Locate the cell with the specified text and output its [x, y] center coordinate. 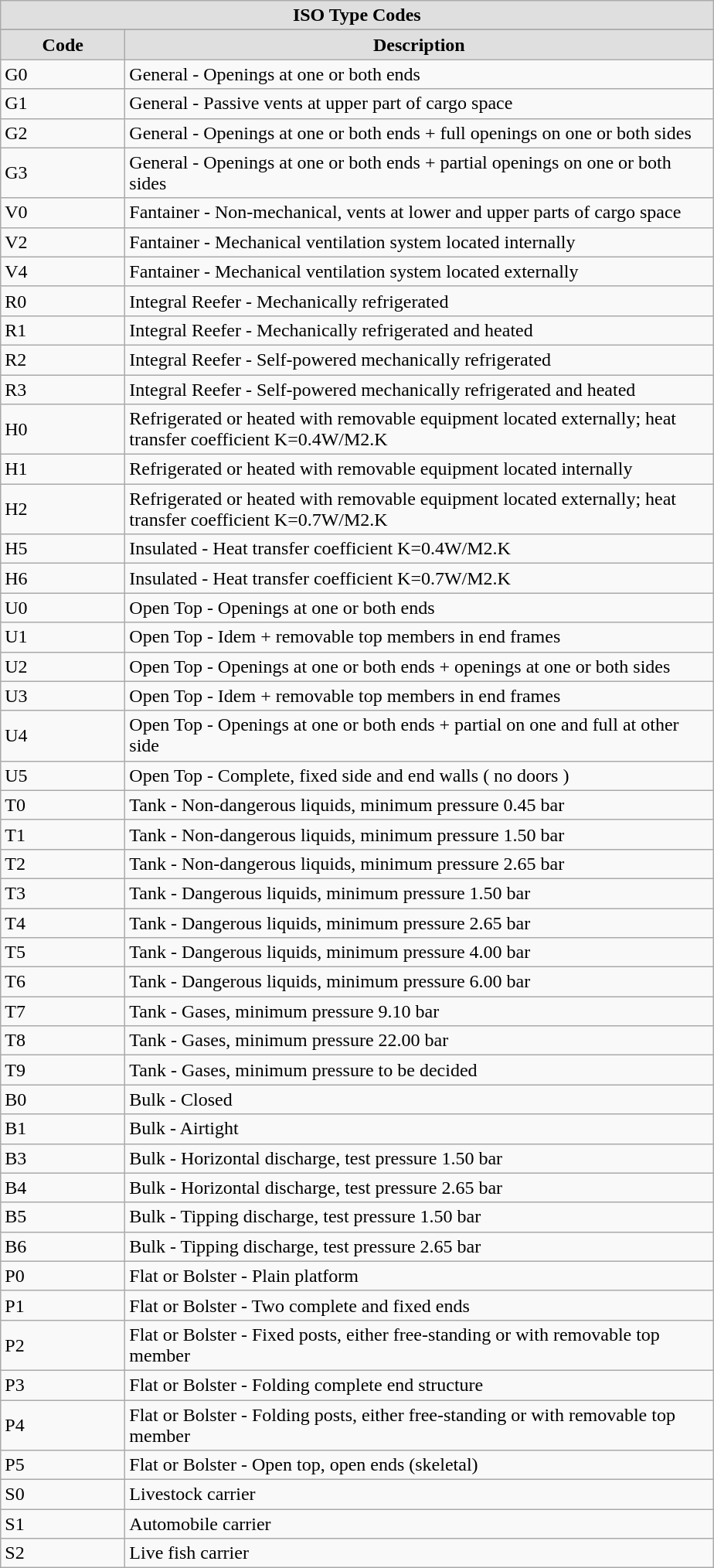
T9 [63, 1070]
Integral Reefer - Self-powered mechanically refrigerated [419, 360]
B0 [63, 1099]
V4 [63, 271]
H6 [63, 578]
R3 [63, 389]
H5 [63, 549]
Tank - Dangerous liquids, minimum pressure 4.00 bar [419, 953]
H2 [63, 509]
Flat or Bolster - Fixed posts, either free-standing or with removable top member [419, 1345]
Flat or Bolster - Folding complete end structure [419, 1385]
T4 [63, 922]
Fantainer - Mechanical ventilation system located externally [419, 271]
Tank - Gases, minimum pressure to be decided [419, 1070]
P0 [63, 1276]
B1 [63, 1129]
G1 [63, 104]
S2 [63, 1553]
Integral Reefer - Self-powered mechanically refrigerated and heated [419, 389]
Bulk - Airtight [419, 1129]
Tank - Gases, minimum pressure 9.10 bar [419, 1011]
ISO Type Codes [357, 15]
U3 [63, 696]
V2 [63, 242]
General - Openings at one or both ends + full openings on one or both sides [419, 133]
Tank - Dangerous liquids, minimum pressure 6.00 bar [419, 982]
Flat or Bolster - Plain platform [419, 1276]
Live fish carrier [419, 1553]
H0 [63, 430]
Description [419, 45]
General - Openings at one or both ends + partial openings on one or both sides [419, 173]
Fantainer - Non-mechanical, vents at lower and upper parts of cargo space [419, 213]
B3 [63, 1158]
P4 [63, 1424]
Insulated - Heat transfer coefficient K=0.7W/M2.K [419, 578]
U2 [63, 666]
H1 [63, 469]
T1 [63, 834]
Refrigerated or heated with removable equipment located externally; heat transfer coefficient K=0.4W/M2.K [419, 430]
Flat or Bolster - Folding posts, either free-standing or with removable top member [419, 1424]
Code [63, 45]
P3 [63, 1385]
Bulk - Horizontal discharge, test pressure 2.65 bar [419, 1188]
Automobile carrier [419, 1524]
S0 [63, 1495]
B6 [63, 1246]
G3 [63, 173]
B5 [63, 1217]
G0 [63, 74]
Tank - Dangerous liquids, minimum pressure 2.65 bar [419, 922]
Tank - Gases, minimum pressure 22.00 bar [419, 1041]
U5 [63, 775]
General - Passive vents at upper part of cargo space [419, 104]
U0 [63, 608]
R0 [63, 301]
Livestock carrier [419, 1495]
Insulated - Heat transfer coefficient K=0.4W/M2.K [419, 549]
Open Top - Openings at one or both ends + openings at one or both sides [419, 666]
U4 [63, 736]
R1 [63, 330]
Bulk - Closed [419, 1099]
Flat or Bolster - Two complete and fixed ends [419, 1305]
Integral Reefer - Mechanically refrigerated [419, 301]
T8 [63, 1041]
Tank - Non-dangerous liquids, minimum pressure 2.65 bar [419, 864]
Bulk - Horizontal discharge, test pressure 1.50 bar [419, 1158]
T6 [63, 982]
Tank - Non-dangerous liquids, minimum pressure 0.45 bar [419, 805]
Fantainer - Mechanical ventilation system located internally [419, 242]
V0 [63, 213]
Bulk - Tipping discharge, test pressure 2.65 bar [419, 1246]
T3 [63, 893]
Refrigerated or heated with removable equipment located externally; heat transfer coefficient K=0.7W/M2.K [419, 509]
Refrigerated or heated with removable equipment located internally [419, 469]
P1 [63, 1305]
P2 [63, 1345]
U1 [63, 637]
Bulk - Tipping discharge, test pressure 1.50 bar [419, 1217]
G2 [63, 133]
T7 [63, 1011]
Tank - Dangerous liquids, minimum pressure 1.50 bar [419, 893]
B4 [63, 1188]
Tank - Non-dangerous liquids, minimum pressure 1.50 bar [419, 834]
R2 [63, 360]
P5 [63, 1465]
Open Top - Openings at one or both ends + partial on one and full at other side [419, 736]
T0 [63, 805]
Open Top - Openings at one or both ends [419, 608]
General - Openings at one or both ends [419, 74]
Open Top - Complete, fixed side and end walls ( no doors ) [419, 775]
Integral Reefer - Mechanically refrigerated and heated [419, 330]
T2 [63, 864]
T5 [63, 953]
Flat or Bolster - Open top, open ends (skeletal) [419, 1465]
S1 [63, 1524]
